Return [X, Y] of the center of cell containing provided text 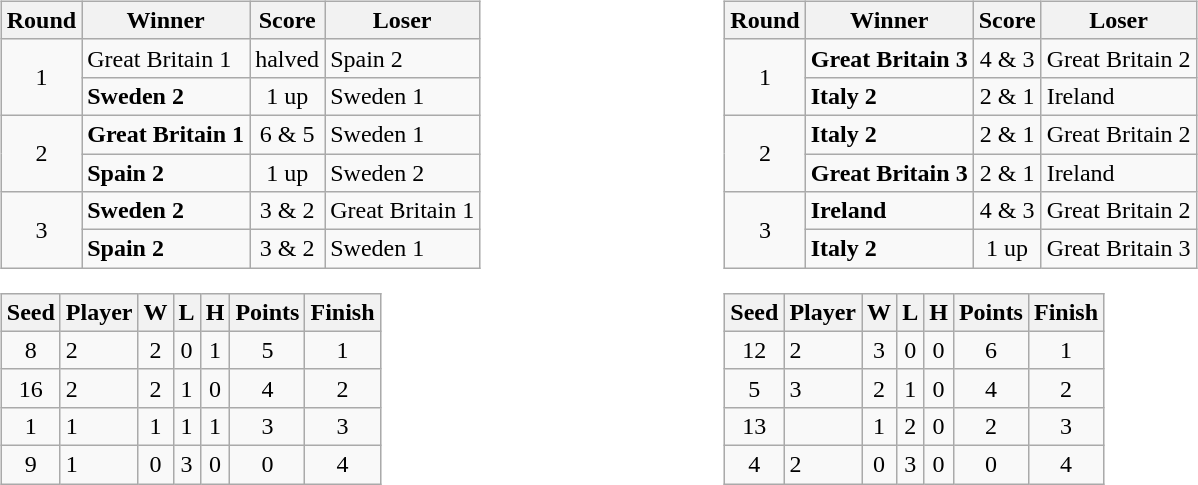
8 [30, 350]
6 [990, 350]
9 [30, 464]
12 [754, 350]
halved [288, 58]
13 [754, 426]
6 & 5 [288, 134]
16 [30, 388]
